Provide the [x, y] coordinate of the cell's center where the given text is located.  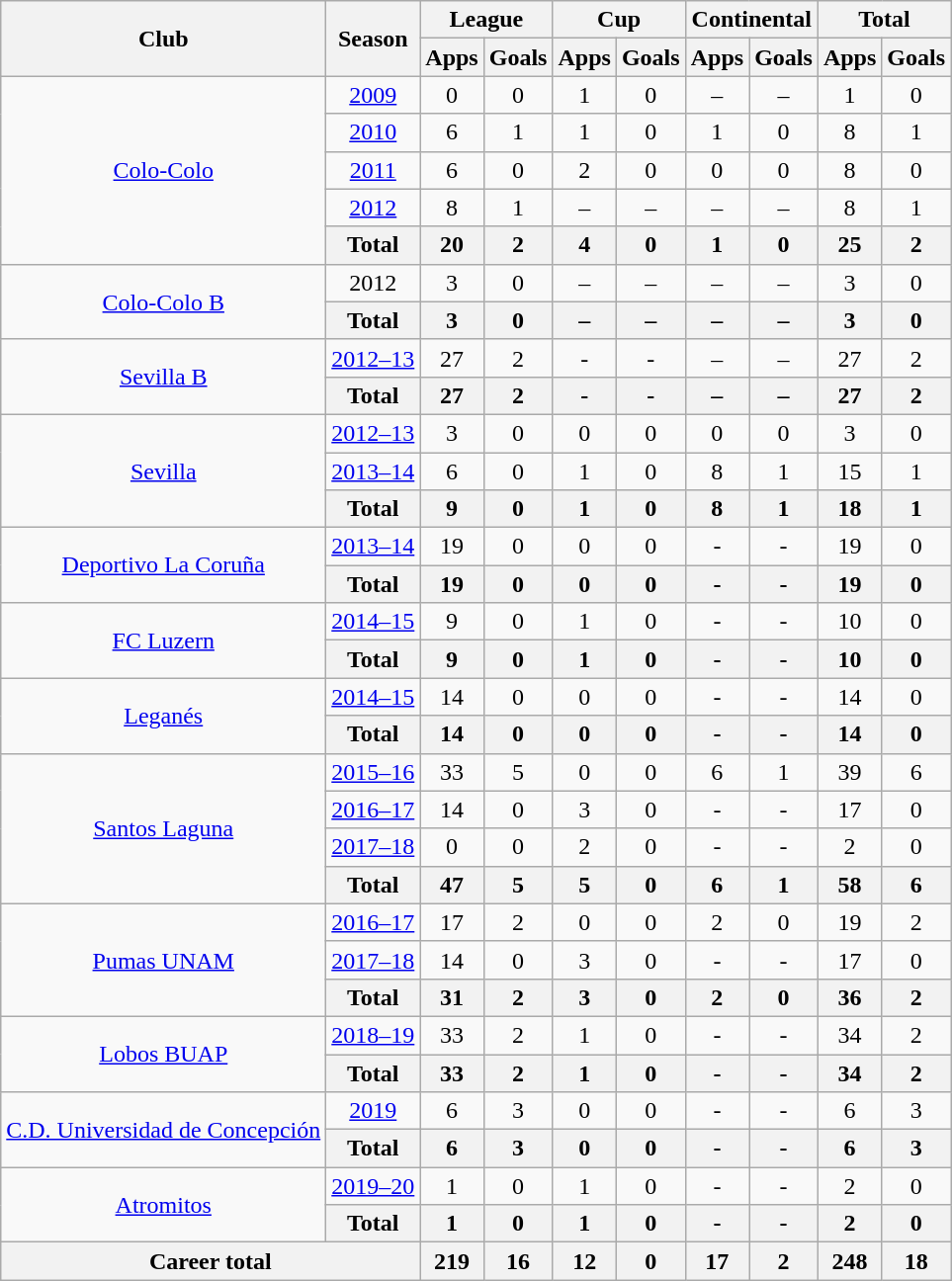
Sevilla [164, 470]
25 [849, 245]
2015–16 [374, 772]
2019–20 [374, 1186]
15 [849, 471]
4 [584, 245]
2009 [374, 95]
Career total [211, 1261]
Colo-Colo [164, 170]
Season [374, 39]
39 [849, 772]
2018–19 [374, 1035]
Leganés [164, 716]
Deportivo La Coruña [164, 565]
Pumas UNAM [164, 960]
Lobos BUAP [164, 1054]
Sevilla B [164, 377]
2010 [374, 132]
12 [584, 1261]
31 [452, 997]
League [486, 20]
248 [849, 1261]
Santos Laguna [164, 828]
47 [452, 885]
2011 [374, 170]
Club [164, 39]
2019 [374, 1111]
Continental [751, 20]
Colo-Colo B [164, 301]
20 [452, 245]
58 [849, 885]
Atromitos [164, 1205]
36 [849, 997]
C.D. Universidad de Concepción [164, 1130]
FC Luzern [164, 640]
Cup [619, 20]
219 [452, 1261]
16 [518, 1261]
